From the cell containing the given text, extract its center point as (x, y) coordinate. 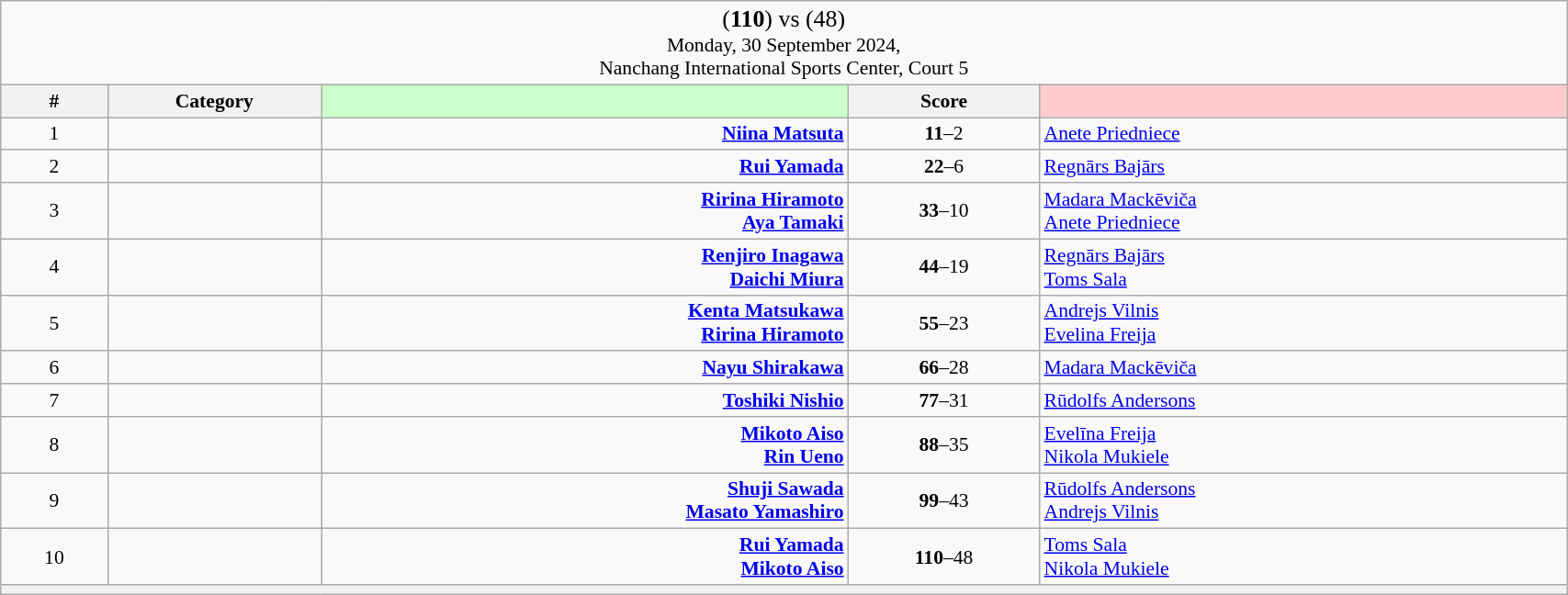
Renjiro Inagawa Daichi Miura (585, 266)
Regnārs Bajārs (1303, 167)
77–31 (944, 400)
Toshiki Nishio (585, 400)
Andrejs Vilnis Evelina Freija (1303, 323)
110–48 (944, 556)
Niina Matsuta (585, 134)
66–28 (944, 368)
# (54, 101)
7 (54, 400)
Nayu Shirakawa (585, 368)
55–23 (944, 323)
6 (54, 368)
Score (944, 101)
Anete Priedniece (1303, 134)
33–10 (944, 211)
Kenta Matsukawa Ririna Hiramoto (585, 323)
8 (54, 444)
Toms Sala Nikola Mukiele (1303, 556)
3 (54, 211)
Regnārs Bajārs Toms Sala (1303, 266)
22–6 (944, 167)
1 (54, 134)
Evelīna Freija Nikola Mukiele (1303, 444)
Ririna Hiramoto Aya Tamaki (585, 211)
10 (54, 556)
Madara Mackēviča Anete Priedniece (1303, 211)
Rūdolfs Andersons Andrejs Vilnis (1303, 501)
Rui Yamada Mikoto Aiso (585, 556)
Category (215, 101)
(110) vs (48)Monday, 30 September 2024, Nanchang International Sports Center, Court 5 (784, 42)
Rui Yamada (585, 167)
99–43 (944, 501)
44–19 (944, 266)
88–35 (944, 444)
5 (54, 323)
4 (54, 266)
11–2 (944, 134)
9 (54, 501)
Shuji Sawada Masato Yamashiro (585, 501)
Rūdolfs Andersons (1303, 400)
2 (54, 167)
Madara Mackēviča (1303, 368)
Mikoto Aiso Rin Ueno (585, 444)
